Determine the (x, y) coordinate at the center of the cell enclosing the given text.  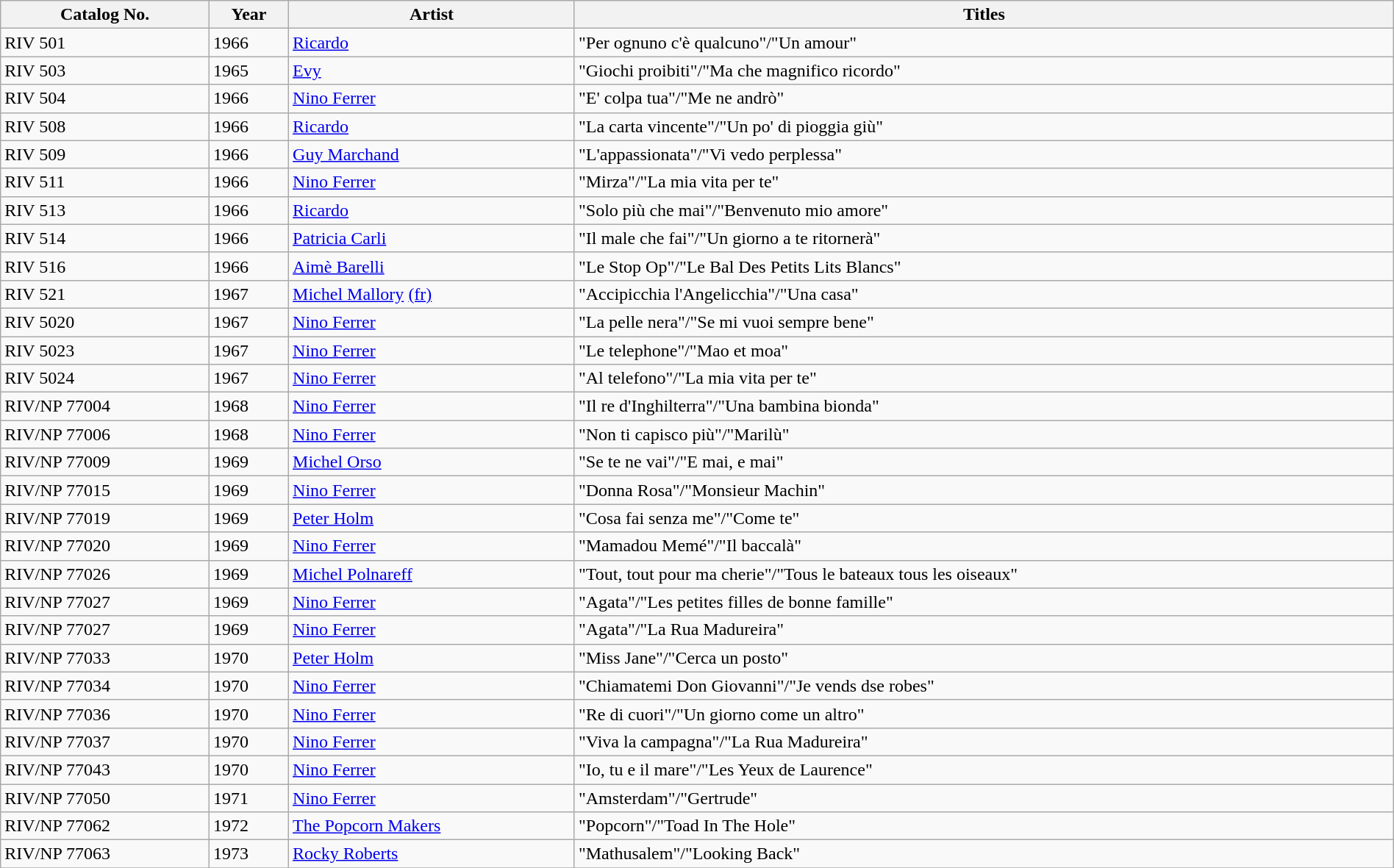
RIV 5024 (105, 379)
RIV 521 (105, 294)
RIV 509 (105, 154)
RIV/NP 77004 (105, 406)
"Per ognuno c'è qualcuno"/"Un amour" (984, 43)
"Miss Jane"/"Cerca un posto" (984, 658)
"Tout, tout pour ma cherie"/"Tous le bateaux tous les oiseaux" (984, 574)
RIV/NP 77020 (105, 546)
"E' colpa tua"/"Me ne andrò" (984, 98)
1965 (249, 71)
"Le telephone"/"Mao et moa" (984, 351)
Rocky Roberts (432, 854)
Year (249, 15)
"Agata"/"La Rua Madureira" (984, 630)
RIV/NP 77019 (105, 518)
"Mamadou Memé"/"Il baccalà" (984, 546)
Artist (432, 15)
RIV 5023 (105, 351)
"La pelle nera"/"Se mi vuoi sempre bene" (984, 322)
RIV/NP 77009 (105, 462)
"Mirza"/"La mia vita per te" (984, 182)
"Io, tu e il mare"/"Les Yeux de Laurence" (984, 770)
Patricia Carli (432, 238)
"Giochi proibiti"/"Ma che magnifico ricordo" (984, 71)
"Cosa fai senza me"/"Come te" (984, 518)
"Accipicchia l'Angelicchia"/"Una casa" (984, 294)
"Agata"/"Les petites filles de bonne famille" (984, 602)
"Se te ne vai"/"E mai, e mai" (984, 462)
The Popcorn Makers (432, 826)
RIV/NP 77033 (105, 658)
"Chiamatemi Don Giovanni"/"Je vends dse robes" (984, 686)
Aimè Barelli (432, 266)
Michel Polnareff (432, 574)
RIV 501 (105, 43)
Evy (432, 71)
RIV/NP 77006 (105, 434)
"Non ti capisco più"/"Marilù" (984, 434)
RIV/NP 77034 (105, 686)
Michel Orso (432, 462)
RIV 516 (105, 266)
RIV/NP 77050 (105, 797)
RIV/NP 77037 (105, 742)
RIV/NP 77063 (105, 854)
1973 (249, 854)
"Al telefono"/"La mia vita per te" (984, 379)
Titles (984, 15)
"Donna Rosa"/"Monsieur Machin" (984, 490)
"Popcorn"/"Toad In The Hole" (984, 826)
RIV/NP 77043 (105, 770)
"L'appassionata"/"Vi vedo perplessa" (984, 154)
Guy Marchand (432, 154)
RIV 511 (105, 182)
RIV 508 (105, 126)
RIV 514 (105, 238)
"Il male che fai"/"Un giorno a te ritornerà" (984, 238)
"La carta vincente"/"Un po' di pioggia giù" (984, 126)
"Re di cuori"/"Un giorno come un altro" (984, 714)
RIV/NP 77036 (105, 714)
"Mathusalem"/"Looking Back" (984, 854)
1972 (249, 826)
Michel Mallory (fr) (432, 294)
1971 (249, 797)
RIV 503 (105, 71)
RIV/NP 77015 (105, 490)
RIV/NP 77062 (105, 826)
"Il re d'Inghilterra"/"Una bambina bionda" (984, 406)
RIV/NP 77026 (105, 574)
"Solo più che mai"/"Benvenuto mio amore" (984, 210)
RIV 504 (105, 98)
Catalog No. (105, 15)
RIV 5020 (105, 322)
"Amsterdam"/"Gertrude" (984, 797)
RIV 513 (105, 210)
"Le Stop Op"/"Le Bal Des Petits Lits Blancs" (984, 266)
"Viva la campagna"/"La Rua Madureira" (984, 742)
